Search for the cell housing the specified text and yield its (X, Y) center coordinate. 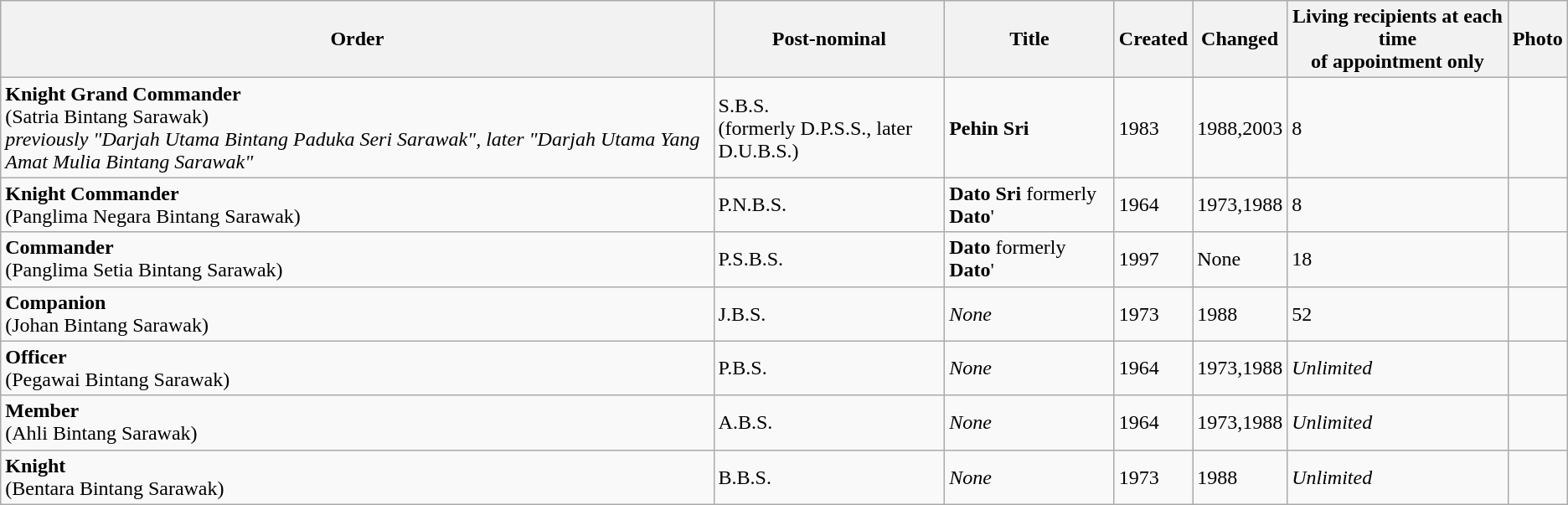
Living recipients at each time of appointment only (1397, 39)
Photo (1538, 39)
Order (357, 39)
Post-nominal (829, 39)
1997 (1153, 260)
B.B.S. (829, 477)
Dato formerly Dato' (1030, 260)
P.S.B.S. (829, 260)
Dato Sri formerly Dato' (1030, 204)
J.B.S. (829, 313)
P.N.B.S. (829, 204)
18 (1397, 260)
1983 (1153, 127)
Knight Commander(Panglima Negara Bintang Sarawak) (357, 204)
Title (1030, 39)
Changed (1240, 39)
Officer(Pegawai Bintang Sarawak) (357, 368)
Member(Ahli Bintang Sarawak) (357, 422)
52 (1397, 313)
Commander(Panglima Setia Bintang Sarawak) (357, 260)
S.B.S.(formerly D.P.S.S., later D.U.B.S.) (829, 127)
Companion(Johan Bintang Sarawak) (357, 313)
Pehin Sri (1030, 127)
P.B.S. (829, 368)
Created (1153, 39)
Knight(Bentara Bintang Sarawak) (357, 477)
A.B.S. (829, 422)
1988,2003 (1240, 127)
